Provide the [x, y] coordinate of the cell's center where the given text is located.  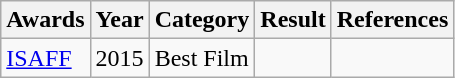
Category [202, 20]
Best Film [202, 58]
Awards [46, 20]
Year [120, 20]
2015 [120, 58]
ISAFF [46, 58]
Result [293, 20]
References [392, 20]
